Pinpoint the cell where the given text exists, returning its (x, y) midpoint coordinate. 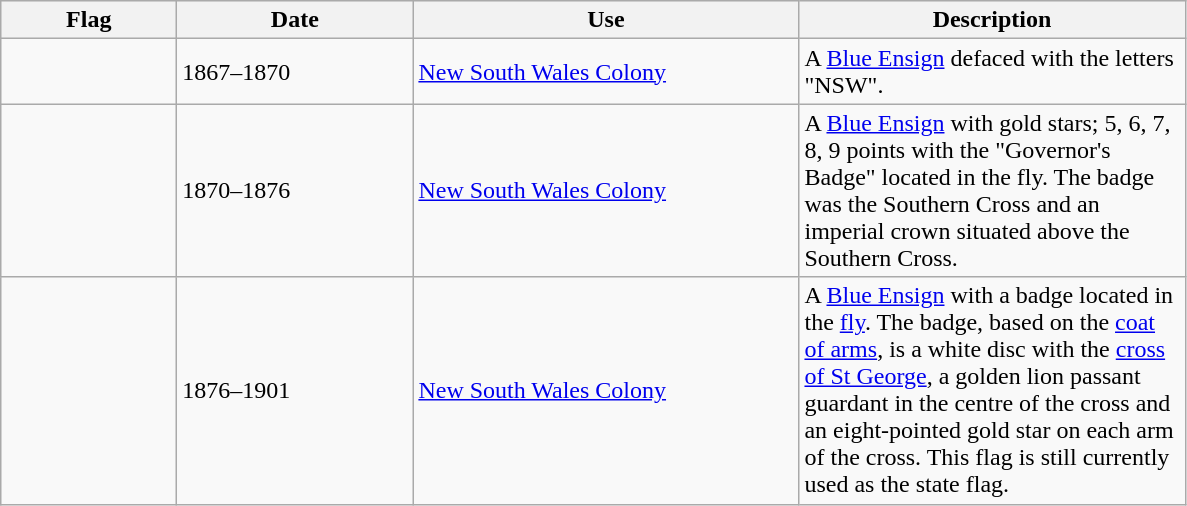
1867–1870 (295, 72)
Use (606, 20)
Flag (89, 20)
Description (992, 20)
A Blue Ensign defaced with the letters "NSW". (992, 72)
1870–1876 (295, 190)
1876–1901 (295, 390)
Date (295, 20)
